Provide the (x, y) coordinate of the cell's center where the given text is located.  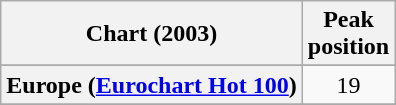
19 (348, 85)
Chart (2003) (152, 34)
Peakposition (348, 34)
Europe (Eurochart Hot 100) (152, 85)
